Return (X, Y) of the center of cell containing provided text 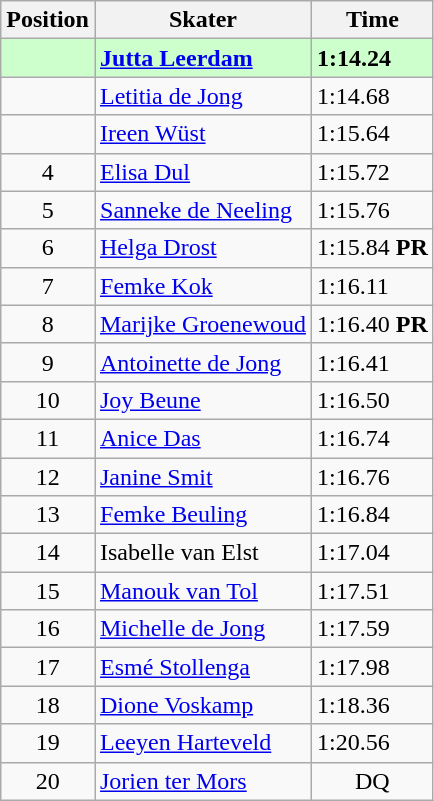
1:16.40 PR (373, 324)
1:15.84 PR (373, 248)
20 (48, 781)
Manouk van Tol (202, 591)
1:15.72 (373, 172)
12 (48, 477)
4 (48, 172)
Janine Smit (202, 477)
5 (48, 210)
1:16.41 (373, 362)
Skater (202, 20)
Joy Beune (202, 400)
1:17.04 (373, 553)
Esmé Stollenga (202, 667)
15 (48, 591)
Leeyen Harteveld (202, 743)
Anice Das (202, 438)
DQ (373, 781)
Dione Voskamp (202, 705)
1:18.36 (373, 705)
1:16.84 (373, 515)
Ireen Wüst (202, 134)
1:16.11 (373, 286)
1:17.59 (373, 629)
Jorien ter Mors (202, 781)
Letitia de Jong (202, 96)
Isabelle van Elst (202, 553)
10 (48, 400)
1:16.76 (373, 477)
Position (48, 20)
1:15.64 (373, 134)
1:20.56 (373, 743)
Femke Beuling (202, 515)
1:14.24 (373, 58)
14 (48, 553)
11 (48, 438)
13 (48, 515)
1:15.76 (373, 210)
Jutta Leerdam (202, 58)
1:16.74 (373, 438)
Antoinette de Jong (202, 362)
6 (48, 248)
Femke Kok (202, 286)
8 (48, 324)
Marijke Groenewoud (202, 324)
16 (48, 629)
1:17.51 (373, 591)
Michelle de Jong (202, 629)
Elisa Dul (202, 172)
1:17.98 (373, 667)
Helga Drost (202, 248)
18 (48, 705)
17 (48, 667)
9 (48, 362)
1:14.68 (373, 96)
1:16.50 (373, 400)
Time (373, 20)
7 (48, 286)
19 (48, 743)
Sanneke de Neeling (202, 210)
